Output the [X, Y] coordinate of the center of the cell containing the given text.  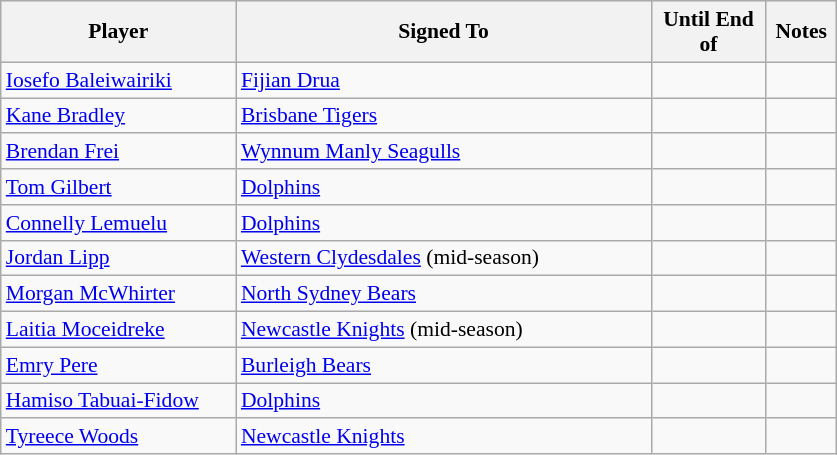
Tyreece Woods [118, 437]
Newcastle Knights [444, 437]
Iosefo Baleiwairiki [118, 80]
North Sydney Bears [444, 294]
Notes [801, 32]
Player [118, 32]
Kane Bradley [118, 116]
Brendan Frei [118, 152]
Until End of [708, 32]
Laitia Moceidreke [118, 330]
Signed To [444, 32]
Western Clydesdales (mid-season) [444, 258]
Burleigh Bears [444, 365]
Newcastle Knights (mid-season) [444, 330]
Brisbane Tigers [444, 116]
Tom Gilbert [118, 187]
Hamiso Tabuai-Fidow [118, 401]
Wynnum Manly Seagulls [444, 152]
Emry Pere [118, 365]
Morgan McWhirter [118, 294]
Connelly Lemuelu [118, 223]
Jordan Lipp [118, 258]
Fijian Drua [444, 80]
